Return (x, y) of the center of cell containing provided text 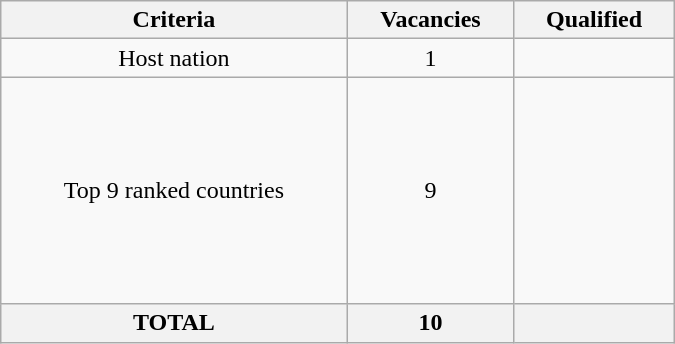
Vacancies (430, 20)
10 (430, 323)
Qualified (594, 20)
Criteria (174, 20)
1 (430, 58)
9 (430, 190)
Top 9 ranked countries (174, 190)
TOTAL (174, 323)
Host nation (174, 58)
